Search for the cell housing the specified text and yield its (X, Y) center coordinate. 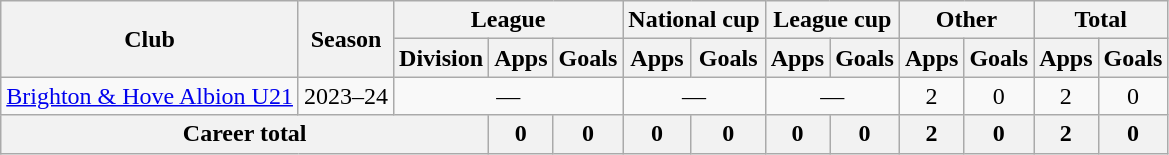
National cup (694, 20)
Season (346, 39)
League cup (832, 20)
Career total (245, 134)
Club (150, 39)
Division (442, 58)
League (508, 20)
Other (966, 20)
Total (1101, 20)
2023–24 (346, 96)
Brighton & Hove Albion U21 (150, 96)
